Return the (x, y) coordinate for the center point of the cell that contains the specified text.  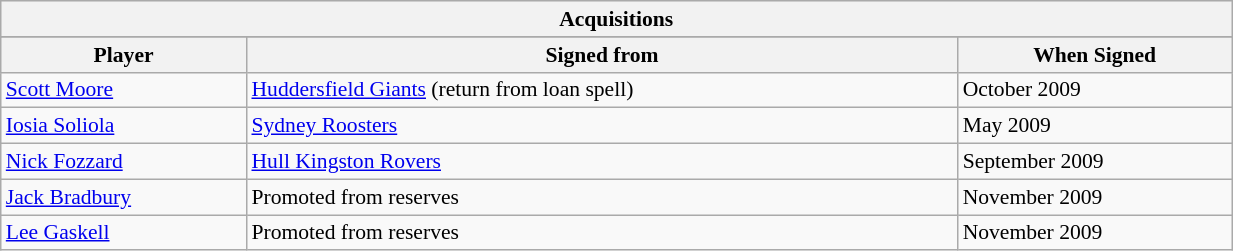
Player (124, 55)
Scott Moore (124, 90)
October 2009 (1095, 90)
Iosia Soliola (124, 126)
Sydney Roosters (602, 126)
Nick Fozzard (124, 162)
Hull Kingston Rovers (602, 162)
Lee Gaskell (124, 233)
May 2009 (1095, 126)
September 2009 (1095, 162)
Huddersfield Giants (return from loan spell) (602, 90)
Jack Bradbury (124, 197)
When Signed (1095, 55)
Signed from (602, 55)
Acquisitions (616, 19)
